Capture the cell that displays the provided text and extract its (x, y) central coordinate. 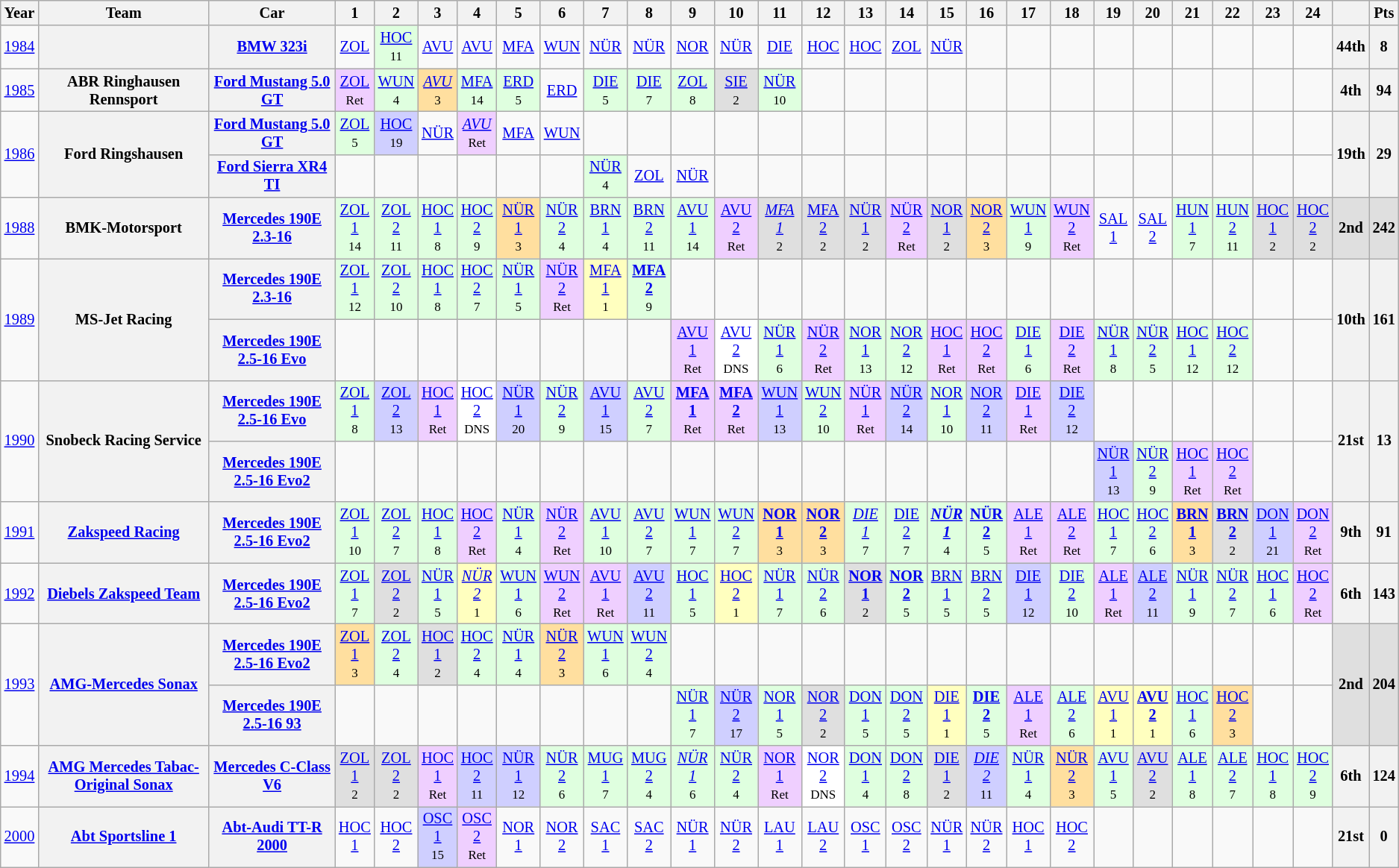
NÜR120 (519, 411)
HOC11 (396, 47)
NÜR214 (906, 411)
11 (780, 13)
MFA1Ret (692, 411)
Year (19, 13)
Team (124, 13)
ZOL24 (396, 654)
ZOL12 (355, 776)
NOR110 (946, 411)
ZOL8 (692, 90)
NÜR217 (736, 715)
OSC1 (866, 837)
Mercedes C-Class V6 (272, 776)
AVU21 (1152, 715)
HOC19 (396, 133)
ZOL114 (355, 228)
NÜR113 (1113, 471)
NÜR10 (780, 90)
21 (1192, 13)
9 (692, 13)
Zakspeed Racing (124, 532)
AVU115 (605, 411)
OSC2 (906, 837)
BMK-Motorsport (124, 228)
HUN17 (1192, 228)
MS-Jet Racing (124, 319)
AVU2Ret (736, 228)
OSC2Ret (478, 837)
NÜR4 (605, 176)
16 (986, 13)
WUN210 (823, 411)
DIE211 (986, 776)
NÜR21 (478, 594)
242 (1384, 228)
19th (1351, 154)
ALE211 (1152, 594)
NÜR112 (519, 776)
SAC1 (605, 837)
HOC2DNS (478, 411)
MFA12 (780, 228)
DON15 (866, 715)
HOC26 (1152, 532)
1989 (19, 319)
20 (1152, 13)
2000 (19, 837)
94 (1384, 90)
HOC15 (692, 594)
DIE11 (946, 715)
Ford Sierra XR4 TI (272, 176)
BRN14 (605, 228)
19 (1113, 13)
12 (823, 13)
NOR212 (906, 350)
HOC211 (478, 776)
HOC212 (1233, 350)
124 (1384, 776)
AMG-Mercedes Sonax (124, 685)
91 (1384, 532)
AVU110 (605, 532)
ZOL13 (355, 654)
1986 (19, 154)
HOC22 (1313, 228)
ZOLRet (355, 90)
4 (478, 13)
BRN211 (649, 228)
AVU15 (1113, 776)
DON14 (866, 776)
HOC21 (736, 594)
ZOL213 (396, 411)
ZOL211 (396, 228)
MFA29 (649, 289)
161 (1384, 319)
7 (605, 13)
DIE27 (906, 532)
NOR211 (986, 411)
DON121 (1273, 532)
BRN15 (946, 594)
DIE17 (866, 532)
DIE (780, 47)
DIE210 (1071, 594)
1991 (19, 532)
DIE2Ret (1071, 350)
9th (1351, 532)
1988 (19, 228)
MUG24 (649, 776)
Abt-Audi TT-R 2000 (272, 837)
Ford Ringshausen (124, 154)
DIE16 (1028, 350)
OSC115 (437, 837)
HOC17 (1113, 532)
1985 (19, 90)
ZOL27 (396, 532)
143 (1384, 594)
Diebels Zakspeed Team (124, 594)
1984 (19, 47)
NÜR12 (866, 228)
SAL2 (1152, 228)
WUN113 (780, 411)
3 (437, 13)
ALE26 (1071, 715)
DIE7 (649, 90)
6 (562, 13)
AVU2DNS (736, 350)
SAL1 (1113, 228)
Car (272, 13)
DON2Ret (1313, 532)
ZOL112 (355, 289)
MFA14 (478, 90)
AVU3 (437, 90)
NÜR19 (1192, 594)
NOR (692, 47)
DIE112 (1028, 594)
WUN17 (692, 532)
NOR22 (823, 715)
5 (519, 13)
NÜR1Ret (866, 411)
HOC27 (478, 289)
WUN4 (396, 90)
BRN22 (1233, 532)
ZOL17 (355, 594)
15 (946, 13)
NÜR13 (519, 228)
DIE25 (986, 715)
2 (396, 13)
HUN211 (1233, 228)
HOC112 (1192, 350)
DON28 (906, 776)
HOC24 (478, 654)
Pts (1384, 13)
NOR15 (780, 715)
29 (1384, 154)
NOR1Ret (780, 776)
BRN25 (986, 594)
18 (1071, 13)
HOC23 (1233, 715)
BMW 323i (272, 47)
NOR2DNS (823, 776)
ABR Ringhausen Rennsport (124, 90)
LAU2 (823, 837)
1992 (19, 594)
MFA22 (823, 228)
24 (1313, 13)
ZOL110 (355, 532)
SIE2 (736, 90)
10th (1351, 319)
ZOL210 (396, 289)
ALE18 (1192, 776)
NÜR18 (1113, 350)
1990 (19, 441)
AMG Mercedes Tabac-Original Sonax (124, 776)
DIE1Ret (1028, 411)
DIE12 (946, 776)
14 (906, 13)
ALE2Ret (1071, 532)
ERD (562, 90)
Snobeck Racing Service (124, 441)
ALE27 (1233, 776)
AVU22 (1152, 776)
AVURet (478, 133)
DIE5 (605, 90)
NOR113 (866, 350)
4th (1351, 90)
204 (1384, 685)
WUN27 (736, 532)
NOR13 (780, 532)
MFA2Ret (736, 411)
AVU211 (649, 594)
23 (1273, 13)
10 (736, 13)
NOR25 (906, 594)
0 (1384, 837)
ZOL18 (355, 411)
DIE212 (1071, 411)
1993 (19, 685)
44th (1351, 47)
ZOL5 (355, 133)
AVU11 (1113, 715)
DON25 (906, 715)
SAC2 (649, 837)
Abt Sportsline 1 (124, 837)
AVU114 (692, 228)
1994 (19, 776)
WUN19 (1028, 228)
WUN24 (649, 654)
MUG17 (605, 776)
NOR1 (519, 837)
NÜR27 (1233, 594)
Mercedes 190E 2.5-16 93 (272, 715)
17 (1028, 13)
22 (1233, 13)
MFA11 (605, 289)
LAU1 (780, 837)
BRN13 (1192, 532)
1 (355, 13)
ERD5 (519, 90)
NOR2 (562, 837)
